Capture the cell that displays the provided text and extract its [X, Y] central coordinate. 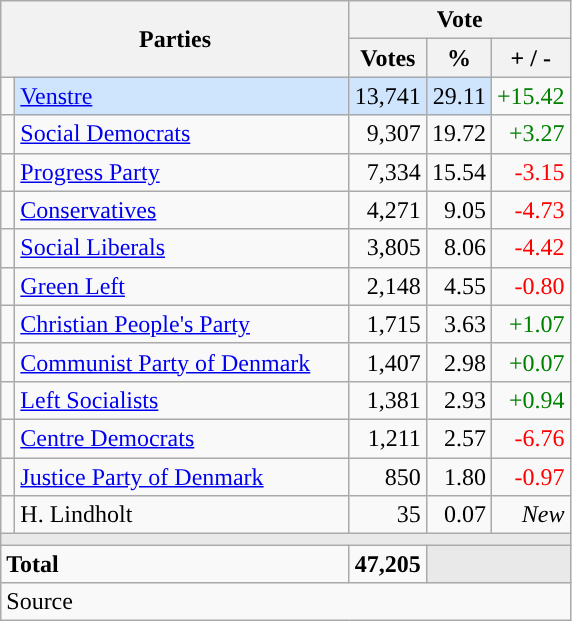
9,307 [388, 134]
0.07 [458, 515]
% [458, 58]
1,407 [388, 362]
-0.97 [530, 477]
New [530, 515]
Christian People's Party [182, 324]
+15.42 [530, 96]
7,334 [388, 172]
Source [286, 602]
Vote [460, 20]
Communist Party of Denmark [182, 362]
Votes [388, 58]
3,805 [388, 248]
2.57 [458, 438]
Progress Party [182, 172]
Parties [176, 39]
4,271 [388, 210]
-6.76 [530, 438]
29.11 [458, 96]
Justice Party of Denmark [182, 477]
-4.73 [530, 210]
H. Lindholt [182, 515]
850 [388, 477]
4.55 [458, 286]
1,381 [388, 400]
2,148 [388, 286]
1,211 [388, 438]
19.72 [458, 134]
+ / - [530, 58]
Left Socialists [182, 400]
-3.15 [530, 172]
8.06 [458, 248]
9.05 [458, 210]
3.63 [458, 324]
Venstre [182, 96]
Social Liberals [182, 248]
1,715 [388, 324]
Social Democrats [182, 134]
+1.07 [530, 324]
2.98 [458, 362]
Centre Democrats [182, 438]
13,741 [388, 96]
-4.42 [530, 248]
Total [176, 564]
+0.07 [530, 362]
35 [388, 515]
+0.94 [530, 400]
15.54 [458, 172]
1.80 [458, 477]
Conservatives [182, 210]
-0.80 [530, 286]
47,205 [388, 564]
+3.27 [530, 134]
Green Left [182, 286]
2.93 [458, 400]
